Determine the [X, Y] coordinate at the center of the cell enclosing the given text.  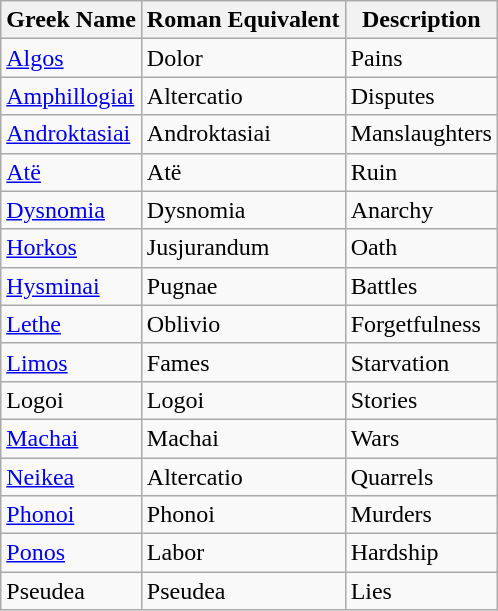
Neikea [72, 477]
Roman Equivalent [243, 20]
Oath [421, 248]
Anarchy [421, 210]
Quarrels [421, 477]
Amphillogiai [72, 96]
Hardship [421, 553]
Hysminai [72, 286]
Disputes [421, 96]
Starvation [421, 362]
Horkos [72, 248]
Labor [243, 553]
Wars [421, 438]
Description [421, 20]
Lies [421, 591]
Ponos [72, 553]
Algos [72, 58]
Ruin [421, 172]
Stories [421, 400]
Lethe [72, 324]
Pugnae [243, 286]
Greek Name [72, 20]
Murders [421, 515]
Dolor [243, 58]
Oblivio [243, 324]
Manslaughters [421, 134]
Jusjurandum [243, 248]
Battles [421, 286]
Fames [243, 362]
Limos [72, 362]
Forgetfulness [421, 324]
Pains [421, 58]
